Identify which cell holds the provided text, then report its [x, y] central coordinate. 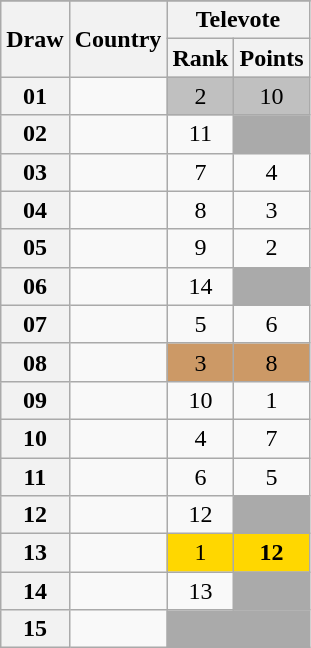
Televote [238, 20]
02 [35, 134]
01 [35, 96]
08 [35, 362]
15 [35, 629]
Country [118, 39]
09 [35, 400]
03 [35, 172]
Points [272, 58]
06 [35, 286]
Rank [200, 58]
Draw [35, 39]
07 [35, 324]
05 [35, 248]
9 [200, 248]
04 [35, 210]
